Search for the cell housing the specified text and yield its (X, Y) center coordinate. 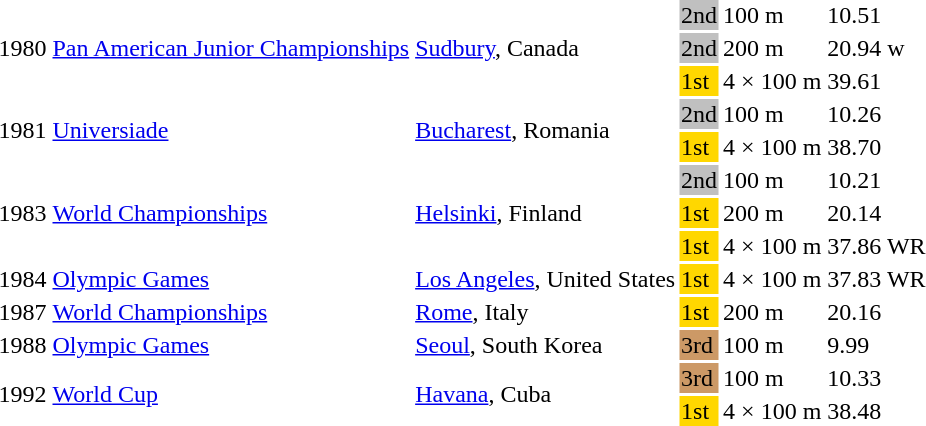
Seoul, South Korea (546, 345)
Pan American Junior Championships (231, 48)
Sudbury, Canada (546, 48)
Rome, Italy (546, 312)
Helsinki, Finland (546, 213)
World Cup (231, 394)
Bucharest, Romania (546, 130)
Universiade (231, 130)
Los Angeles, United States (546, 279)
Havana, Cuba (546, 394)
